Find where the given text appears and provide that cell's center as [X, Y] coordinate. 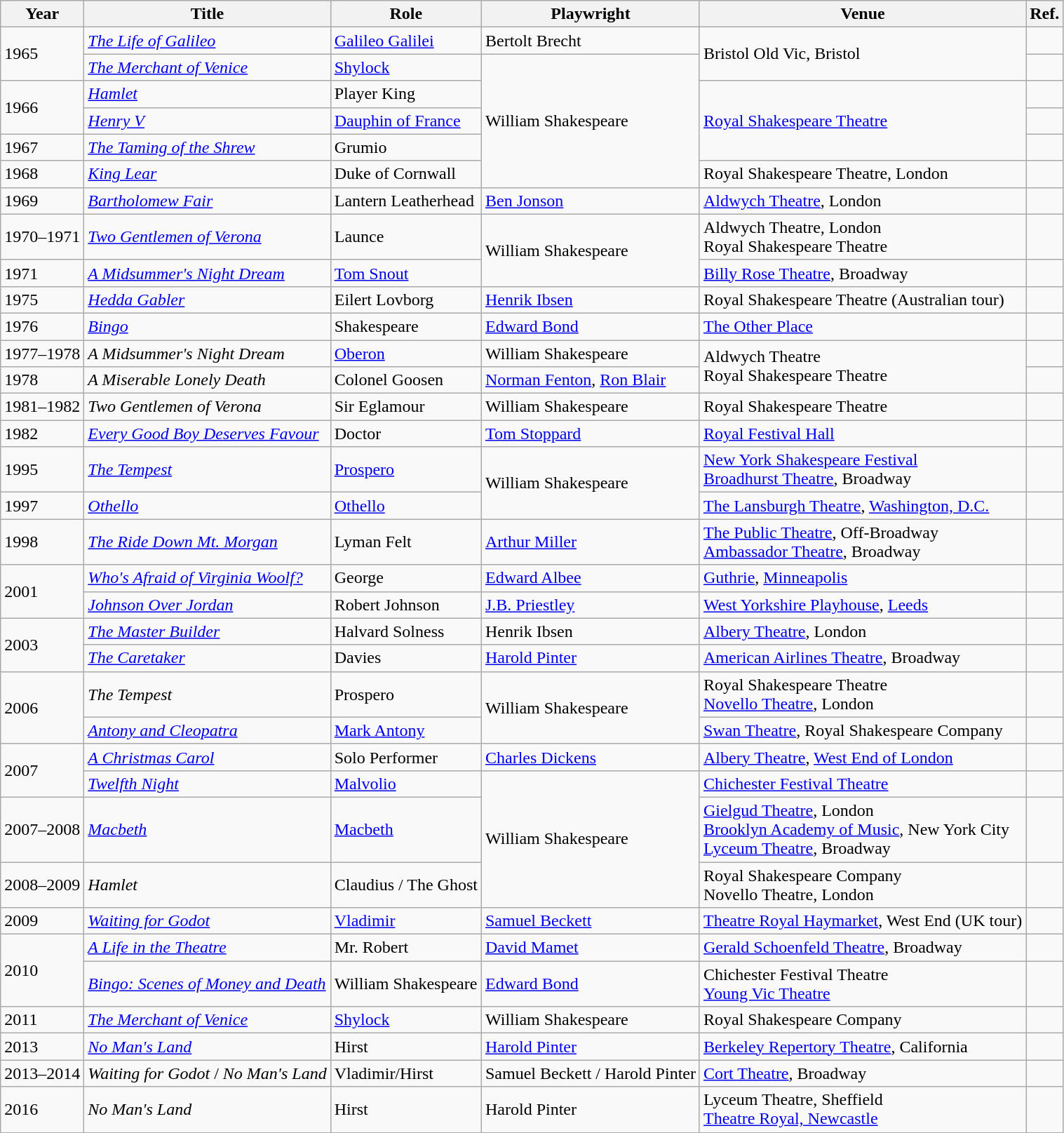
Johnson Over Jordan [208, 605]
The Other Place [863, 326]
Bristol Old Vic, Bristol [863, 54]
Tom Stoppard [591, 434]
Antony and Cleopatra [208, 730]
2006 [42, 707]
West Yorkshire Playhouse, Leeds [863, 605]
1967 [42, 147]
Arthur Miller [591, 542]
Colonel Goosen [405, 380]
Launce [405, 237]
2007 [42, 770]
Lantern Leatherhead [405, 201]
Gielgud Theatre, LondonBrooklyn Academy of Music, New York CityLyceum Theatre, Broadway [863, 829]
J.B. Priestley [591, 605]
The Taming of the Shrew [208, 147]
Vladimir [405, 921]
Playwright [591, 14]
Ref. [1045, 14]
Solo Performer [405, 757]
2003 [42, 645]
Bertolt Brecht [591, 41]
The Master Builder [208, 631]
2007–2008 [42, 829]
Chichester Festival Theatre [863, 784]
Bingo: Scenes of Money and Death [208, 984]
Sir Eglamour [405, 407]
Aldwych Theatre, London [863, 201]
Royal Festival Hall [863, 434]
Swan Theatre, Royal Shakespeare Company [863, 730]
Guthrie, Minneapolis [863, 578]
The Lansburgh Theatre, Washington, D.C. [863, 506]
Cort Theatre, Broadway [863, 1073]
Duke of Cornwall [405, 174]
Halvard Solness [405, 631]
Mark Antony [405, 730]
2010 [42, 971]
1998 [42, 542]
Bartholomew Fair [208, 201]
Year [42, 14]
Grumio [405, 147]
David Mamet [591, 948]
Galileo Galilei [405, 41]
Eilert Lovborg [405, 300]
New York Shakespeare FestivalBroadhurst Theatre, Broadway [863, 470]
Albery Theatre, London [863, 631]
Ben Jonson [591, 201]
Every Good Boy Deserves Favour [208, 434]
2009 [42, 921]
Royal Shakespeare CompanyNovello Theatre, London [863, 884]
Venue [863, 14]
Berkeley Repertory Theatre, California [863, 1047]
Royal Shakespeare Theatre (Australian tour) [863, 300]
Bingo [208, 326]
Who's Afraid of Virginia Woolf? [208, 578]
1995 [42, 470]
Lyman Felt [405, 542]
Player King [405, 94]
1997 [42, 506]
Norman Fenton, Ron Blair [591, 380]
Theatre Royal Haymarket, West End (UK tour) [863, 921]
2013 [42, 1047]
A Christmas Carol [208, 757]
A Life in the Theatre [208, 948]
Edward Albee [591, 578]
Shakespeare [405, 326]
Billy Rose Theatre, Broadway [863, 273]
A Miserable Lonely Death [208, 380]
Aldwych TheatreRoyal Shakespeare Theatre [863, 366]
1968 [42, 174]
Role [405, 14]
Gerald Schoenfeld Theatre, Broadway [863, 948]
Claudius / The Ghost [405, 884]
Davies [405, 658]
Henry V [208, 121]
The Life of Galileo [208, 41]
Malvolio [405, 784]
The Caretaker [208, 658]
1975 [42, 300]
American Airlines Theatre, Broadway [863, 658]
Title [208, 14]
Aldwych Theatre, LondonRoyal Shakespeare Theatre [863, 237]
Royal Shakespeare Theatre, London [863, 174]
1977–1978 [42, 353]
Hedda Gabler [208, 300]
Waiting for Godot [208, 921]
2013–2014 [42, 1073]
Mr. Robert [405, 948]
2008–2009 [42, 884]
Twelfth Night [208, 784]
1982 [42, 434]
George [405, 578]
1971 [42, 273]
1965 [42, 54]
Chichester Festival TheatreYoung Vic Theatre [863, 984]
Vladimir/Hirst [405, 1073]
King Lear [208, 174]
The Public Theatre, Off-BroadwayAmbassador Theatre, Broadway [863, 542]
Royal Shakespeare Company [863, 1020]
Charles Dickens [591, 757]
Doctor [405, 434]
Samuel Beckett [591, 921]
2011 [42, 1020]
The Ride Down Mt. Morgan [208, 542]
Lyceum Theatre, SheffieldTheatre Royal, Newcastle [863, 1110]
1969 [42, 201]
Albery Theatre, West End of London [863, 757]
1981–1982 [42, 407]
Samuel Beckett / Harold Pinter [591, 1073]
2001 [42, 591]
Waiting for Godot / No Man's Land [208, 1073]
Robert Johnson [405, 605]
Tom Snout [405, 273]
Royal Shakespeare TheatreNovello Theatre, London [863, 695]
1970–1971 [42, 237]
2016 [42, 1110]
1976 [42, 326]
Oberon [405, 353]
1966 [42, 107]
1978 [42, 380]
Dauphin of France [405, 121]
